Return [X, Y] of the center of cell containing provided text 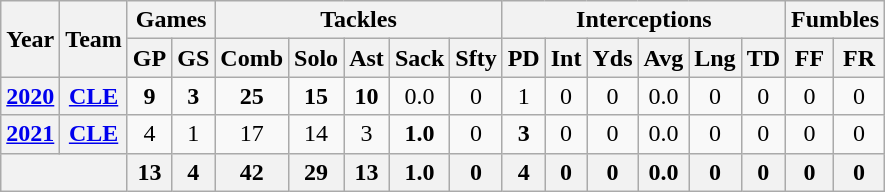
Int [566, 58]
Sack [419, 58]
Avg [664, 58]
Solo [316, 58]
GP [149, 58]
9 [149, 96]
FF [810, 58]
Lng [715, 58]
PD [524, 58]
2021 [30, 134]
42 [252, 172]
GS [194, 58]
Team [94, 39]
Tackles [358, 20]
FR [858, 58]
Year [30, 39]
Comb [252, 58]
29 [316, 172]
2020 [30, 96]
TD [763, 58]
Sfty [476, 58]
25 [252, 96]
Ast [367, 58]
14 [316, 134]
10 [367, 96]
Games [170, 20]
Interceptions [644, 20]
17 [252, 134]
15 [316, 96]
Yds [612, 58]
Fumbles [836, 20]
